For the text-containing cell, return its midpoint in [X, Y] coordinate format. 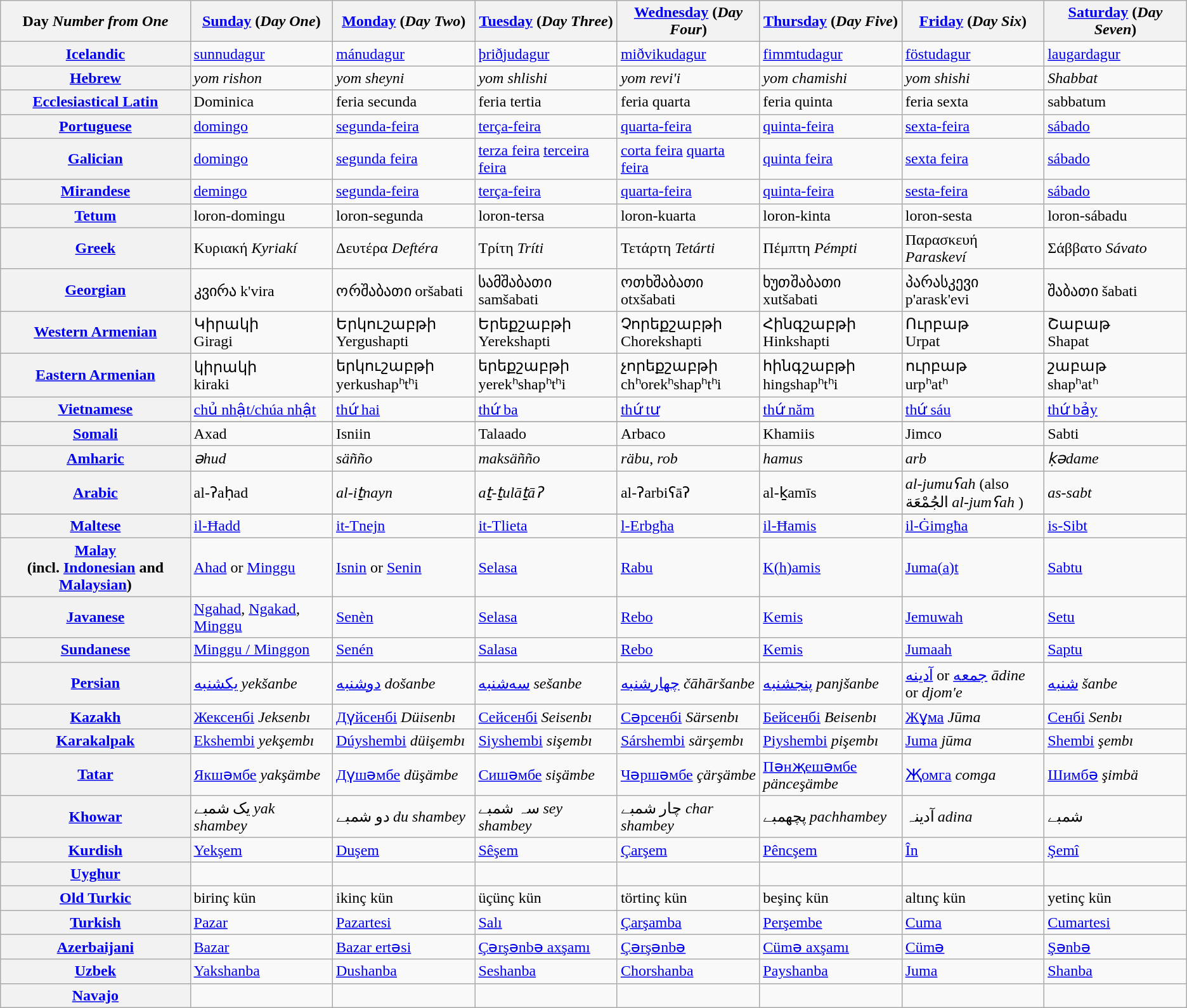
Dushanba [403, 971]
Arbaco [688, 434]
feria sexta [973, 102]
Sêşem [546, 850]
Сенбі Senbı [1116, 717]
ხუთშაბათი xutšabati [831, 290]
سه‌شنبه sešanbe [546, 683]
Якшәмбе yakşämbe [261, 775]
Şemî [1116, 850]
quinta feira [831, 158]
შაბათი šabati [1116, 290]
Somali [95, 434]
ორშაბათი oršabati [403, 290]
երկուշաբթիyerkushapʰtʰi [403, 375]
Icelandic [95, 54]
sexta-feira [973, 126]
Бейсенбі Beisenbı [831, 717]
Cümə [973, 947]
Kazakh [95, 717]
Ecclesiastical Latin [95, 102]
þriðjudagur [546, 54]
دو شمبے du shambey [403, 817]
Δευτέρα Deftéra [403, 249]
Salasa [546, 650]
Παρασκευή Paraskeví [973, 249]
feria tertia [546, 102]
Сейсенбі Seisenbı [546, 717]
Τρίτη Tríti [546, 249]
föstudagur [973, 54]
Seshanba [546, 971]
feria quarta [688, 102]
aṯ-ṯulāṯāʔ [546, 493]
Сишәмбе sişämbe [546, 775]
Чәршәмбе çärşämbe [688, 775]
Greek [95, 249]
beşinç kün [831, 898]
Persian [95, 683]
feria secunda [403, 102]
Navajo [95, 995]
segunda feira [403, 158]
Τετάρτη Tetárti [688, 249]
Sárshembi särşembı [688, 741]
Salı [546, 922]
Cuma [973, 922]
ikinç kün [403, 898]
törtinç kün [688, 898]
it-Tlieta [546, 526]
il-Ħadd [261, 526]
al-ʔarbiʕāʔ [688, 493]
Pêncşem [831, 850]
thứ ba [546, 410]
Җомга comga [973, 775]
آدینه or جمعه ādine or djom'e [973, 683]
il-Ġimgħa [973, 526]
yom sheyni [403, 78]
üçünç kün [546, 898]
Jumaah [973, 650]
Tuesday (Day Three) [546, 22]
կիրակիkiraki [261, 375]
yom rishon [261, 78]
Bazar [261, 947]
Javanese [95, 617]
Çarşamba [688, 922]
پچھمبے pachhambey [831, 817]
sunnudagur [261, 54]
ՈւրբաթUrpat [973, 332]
loron-domingu [261, 216]
hamus [831, 458]
Dominica [261, 102]
Saturday (Day Seven) [1116, 22]
Cumartesi [1116, 922]
loron-segunda [403, 216]
Friday (Day Six) [973, 22]
Georgian [95, 290]
ՀինգշաբթիHinkshapti [831, 332]
Ngahad, Ngakad, Minggu [261, 617]
thứ sáu [973, 410]
Çarşem [688, 850]
thứ năm [831, 410]
feria quinta [831, 102]
Shabbat [1116, 78]
آدینہ adina [973, 817]
Hebrew [95, 78]
Western Armenian [95, 332]
Bazar ertəsi [403, 947]
Pazartesi [403, 922]
loron-sábadu [1116, 216]
Eastern Armenian [95, 375]
În [973, 850]
یک شمبے yak shambey [261, 817]
yom shlishi [546, 78]
yom revi'i [688, 78]
Duşem [403, 850]
it-Tnejn [403, 526]
ԵրեքշաբթիYerekshapti [546, 332]
Thursday (Day Five) [831, 22]
Talaado [546, 434]
thứ bảy [1116, 410]
Uyghur [95, 874]
as-sabt [1116, 493]
چار شمبے char shambey [688, 817]
terza feira terceira feira [546, 158]
Çərşənbə [688, 947]
Isniin [403, 434]
Pazar [261, 922]
Arabic [95, 493]
Chorshanba [688, 971]
Sabti [1116, 434]
Дүйсенбі Düisenbı [403, 717]
Κυριακή Kyriakí [261, 249]
Piyshembi pişembı [831, 741]
Siyshembi sişembı [546, 741]
Пәнҗешәмбе pänceşämbe [831, 775]
thứ hai [403, 410]
Jumа jūma [973, 741]
Wednesday (Day Four) [688, 22]
Axad [261, 434]
Mirandese [95, 191]
yom shishi [973, 78]
Day Number from One [95, 22]
mánudagur [403, 54]
Σάββατο Sávato [1116, 249]
Portuguese [95, 126]
Azerbaijani [95, 947]
Turkish [95, 922]
سہ شمبے sey shambey [546, 817]
სამშაბათი samšabati [546, 290]
il-Ħamis [831, 526]
birinç kün [261, 898]
sesta-feira [973, 191]
Sunday (Day One) [261, 22]
شمبے [1116, 817]
K(h)amis [831, 567]
yetinç kün [1116, 898]
Tetum [95, 216]
Πέμπτη Pémpti [831, 249]
Juma(a)t [973, 567]
Minggu / Minggon [261, 650]
Sundanese [95, 650]
Jimco [973, 434]
Kurdish [95, 850]
thứ tư [688, 410]
Old Turkic [95, 898]
Maltese [95, 526]
ՉորեքշաբթիChorekshapti [688, 332]
Jemuwah [973, 617]
yom chamishi [831, 78]
sabbatum [1116, 102]
miðvikudagur [688, 54]
ՇաբաթShapat [1116, 332]
loron-kinta [831, 216]
Çərşənbə axşamı [546, 947]
altınç kün [973, 898]
räbu, rob [688, 458]
al-ʔaḥad [261, 493]
loron-tersa [546, 216]
maksäñño [546, 458]
Vietnamese [95, 410]
شنبه šanbe [1116, 683]
al-jumuʕah (also الجُمْعَة al-jumʕah ) [973, 493]
Ahad or Minggu [261, 567]
Perşembe [831, 922]
al-iṯnayn [403, 493]
Monday (Day Two) [403, 22]
Dúyshembi düişembı [403, 741]
demingo [261, 191]
ḳədame [1116, 458]
Жұма Jūma [973, 717]
Khowar [95, 817]
Rabu [688, 567]
Isnin or Senin [403, 567]
ԵրկուշաբթիYergushapti [403, 332]
Ekshembi yekşembı [261, 741]
Yekşem [261, 850]
Senèn [403, 617]
երեքշաբթիyerekʰshapʰtʰi [546, 375]
Setu [1116, 617]
Cümə axşamı [831, 947]
კვირა k'vira [261, 290]
al-ḵamīs [831, 493]
პარასკევი p'arask'evi [973, 290]
säñño [403, 458]
Yakshanba [261, 971]
Malay(incl. Indonesian and Malaysian) [95, 567]
Shembі şembı [1116, 741]
laugardagur [1116, 54]
loron-sesta [973, 216]
یکشنبه yekšanbe [261, 683]
Сәрсенбі Särsenbı [688, 717]
Жексенбі Jeksenbı [261, 717]
ԿիրակիGiragi [261, 332]
Senén [403, 650]
հինգշաբթիhingshapʰtʰi [831, 375]
Tatar [95, 775]
ოთხშაბათი otxšabati [688, 290]
is-Sibt [1116, 526]
əhud [261, 458]
չորեքշաբթիchʰorekʰshapʰtʰi [688, 375]
ուրբաթurpʰatʰ [973, 375]
Amharic [95, 458]
sexta feira [973, 158]
Şənbə [1116, 947]
Galician [95, 158]
چهارشنبه čāhāršanbe [688, 683]
chủ nhật/chúa nhật [261, 410]
دوشنبه došanbe [403, 683]
Шимбә şimbä [1116, 775]
loron-kuarta [688, 216]
Sabtu [1116, 567]
l-Erbgħa [688, 526]
Khamiis [831, 434]
Shanba [1116, 971]
Saptu [1116, 650]
Juma [973, 971]
Дүшәмбе düşämbe [403, 775]
fimmtudagur [831, 54]
շաբաթshapʰatʰ [1116, 375]
Payshanba [831, 971]
Karakalpak [95, 741]
corta feira quarta feira [688, 158]
arb [973, 458]
Uzbek [95, 971]
پنجشنبه panjšanbe [831, 683]
